Capture the cell that displays the provided text and extract its [X, Y] central coordinate. 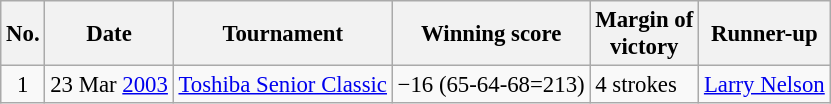
Tournament [282, 34]
23 Mar 2003 [109, 85]
Larry Nelson [764, 85]
Winning score [491, 34]
−16 (65-64-68=213) [491, 85]
No. [23, 34]
Margin ofvictory [644, 34]
Toshiba Senior Classic [282, 85]
Date [109, 34]
1 [23, 85]
4 strokes [644, 85]
Runner-up [764, 34]
